Identify which cell holds the provided text, then report its [x, y] central coordinate. 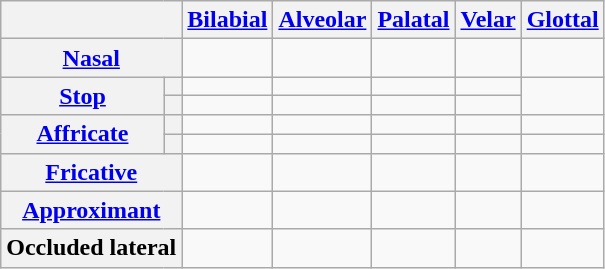
Occluded lateral [92, 248]
Velar [488, 20]
Approximant [92, 210]
Palatal [414, 20]
Affricate [82, 134]
Alveolar [322, 20]
Fricative [92, 172]
Bilabial [228, 20]
Nasal [92, 58]
Glottal [562, 20]
Stop [82, 96]
